Locate the cell with the specified text and output its (X, Y) center coordinate. 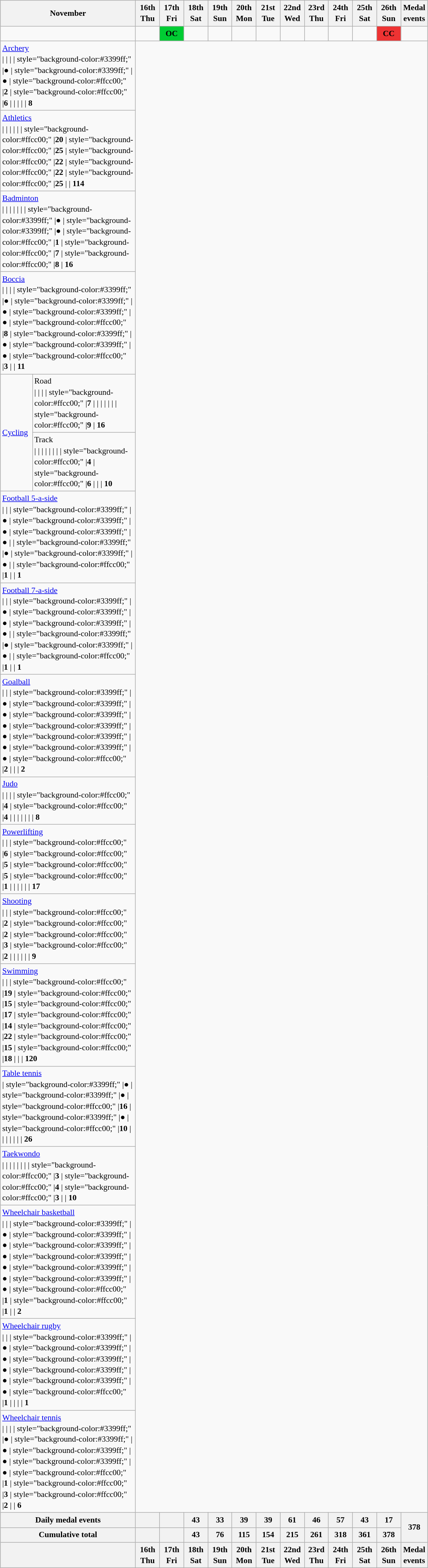
215 (292, 1535)
318 (340, 1535)
Cycling (17, 432)
261 (316, 1535)
Judo| | | | style="background-color:#ffcc00;" |4 | style="background-color:#ffcc00;" |4 | | | | | | | 8 (68, 801)
Taekwondo| | | | | | | | style="background-color:#ffcc00;" |3 | style="background-color:#ffcc00;" |4 | style="background-color:#ffcc00;" |3 | | 10 (68, 1176)
Track| | | | | | | | style="background-color:#ffcc00;" |4 | style="background-color:#ffcc00;" |6 | | | 10 (84, 462)
Road| | | | style="background-color:#ffcc00;" |7 | | | | | | | style="background-color:#ffcc00;" |9 | 16 (84, 403)
76 (220, 1535)
115 (244, 1535)
57 (340, 1520)
46 (316, 1520)
361 (364, 1535)
November (68, 13)
33 (220, 1520)
17 (389, 1520)
CC (389, 33)
Cumulative total (68, 1535)
61 (292, 1520)
Daily medal events (68, 1520)
OC (172, 33)
154 (268, 1535)
